Determine the (x, y) coordinate at the center of the cell enclosing the given text.  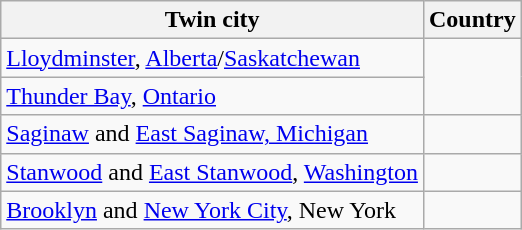
Twin city (212, 20)
Brooklyn and New York City, New York (212, 210)
Saginaw and East Saginaw, Michigan (212, 134)
Country (472, 20)
Thunder Bay, Ontario (212, 96)
Lloydminster, Alberta/Saskatchewan (212, 58)
Stanwood and East Stanwood, Washington (212, 172)
